Detect which cell encompasses the target text, then output its (X, Y) center coordinate. 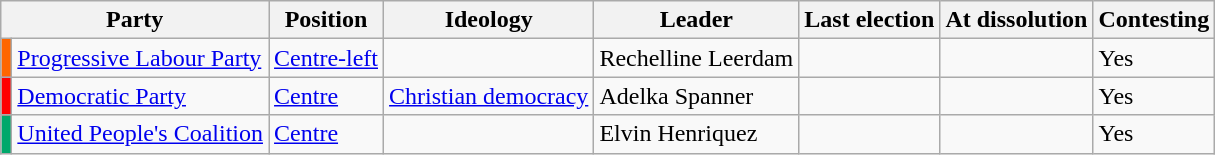
Elvin Henriquez (696, 134)
Democratic Party (140, 96)
Last election (870, 20)
Christian democracy (489, 96)
Leader (696, 20)
Position (326, 20)
Rechelline Leerdam (696, 58)
Ideology (489, 20)
United People's Coalition (140, 134)
Adelka Spanner (696, 96)
Contesting (1154, 20)
Progressive Labour Party (140, 58)
Centre-left (326, 58)
At dissolution (1016, 20)
Party (135, 20)
